Detect which cell encompasses the target text, then output its (x, y) center coordinate. 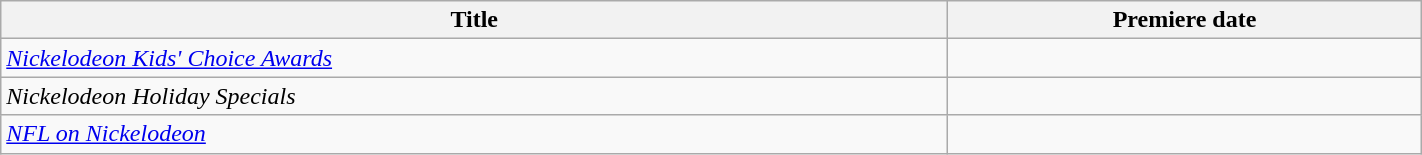
NFL on Nickelodeon (474, 134)
Title (474, 20)
Premiere date (1185, 20)
Nickelodeon Kids' Choice Awards (474, 58)
Nickelodeon Holiday Specials (474, 96)
